Return [X, Y] of the center of cell containing provided text 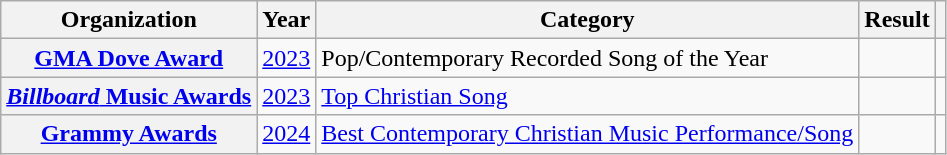
Top Christian Song [588, 96]
Billboard Music Awards [129, 96]
Category [588, 20]
Pop/Contemporary Recorded Song of the Year [588, 58]
Year [286, 20]
2024 [286, 134]
Best Contemporary Christian Music Performance/Song [588, 134]
Result [897, 20]
GMA Dove Award [129, 58]
Organization [129, 20]
Grammy Awards [129, 134]
